Provide the [x, y] coordinate of the cell's center where the given text is located.  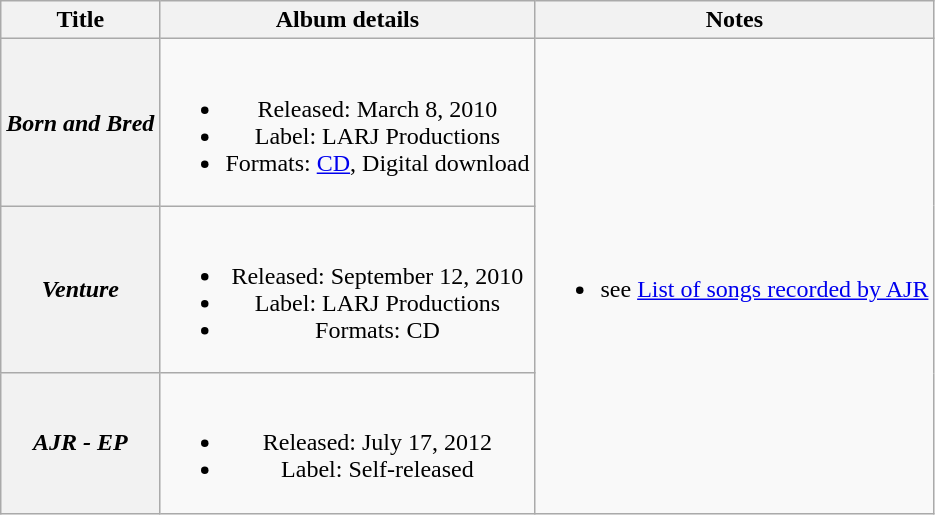
Released: September 12, 2010Label: LARJ ProductionsFormats: CD [348, 290]
Released: July 17, 2012Label: Self-released [348, 443]
see List of songs recorded by AJR [734, 276]
Title [80, 20]
Released: March 8, 2010Label: LARJ ProductionsFormats: CD, Digital download [348, 122]
Venture [80, 290]
AJR - EP [80, 443]
Notes [734, 20]
Born and Bred [80, 122]
Album details [348, 20]
